Return (x, y) of the center of cell containing provided text 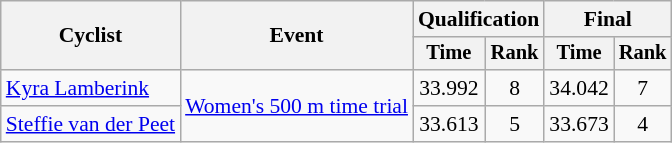
33.613 (449, 124)
8 (515, 88)
34.042 (578, 88)
7 (643, 88)
4 (643, 124)
Kyra Lamberink (90, 88)
Women's 500 m time trial (296, 106)
5 (515, 124)
33.673 (578, 124)
33.992 (449, 88)
Cyclist (90, 36)
Qualification (478, 19)
Event (296, 36)
Final (608, 19)
Steffie van der Peet (90, 124)
